Detect which cell encompasses the target text, then output its (x, y) center coordinate. 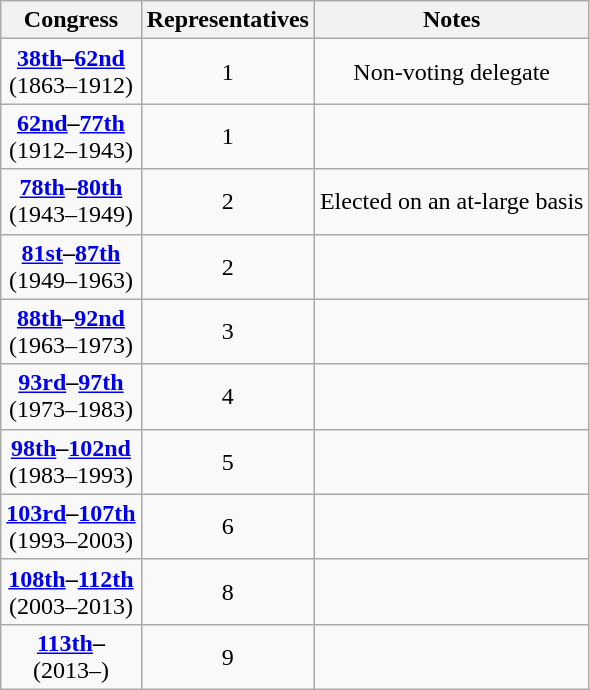
Representatives (228, 20)
108th–112th(2003–2013) (71, 592)
3 (228, 332)
Elected on an at-large basis (452, 202)
62nd–77th(1912–1943) (71, 136)
113th– (2013–) (71, 656)
98th–102nd(1983–1993) (71, 462)
78th–80th(1943–1949) (71, 202)
38th–62nd(1863–1912) (71, 72)
81st–87th(1949–1963) (71, 266)
Notes (452, 20)
93rd–97th(1973–1983) (71, 396)
103rd–107th(1993–2003) (71, 526)
88th–92nd(1963–1973) (71, 332)
Non-voting delegate (452, 72)
4 (228, 396)
5 (228, 462)
9 (228, 656)
8 (228, 592)
Congress (71, 20)
6 (228, 526)
